Output the (X, Y) coordinate of the center of the cell containing the given text.  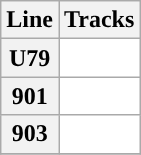
901 (30, 96)
Line (30, 20)
Tracks (98, 20)
U79 (30, 58)
903 (30, 134)
